Detect which cell encompasses the target text, then output its [x, y] center coordinate. 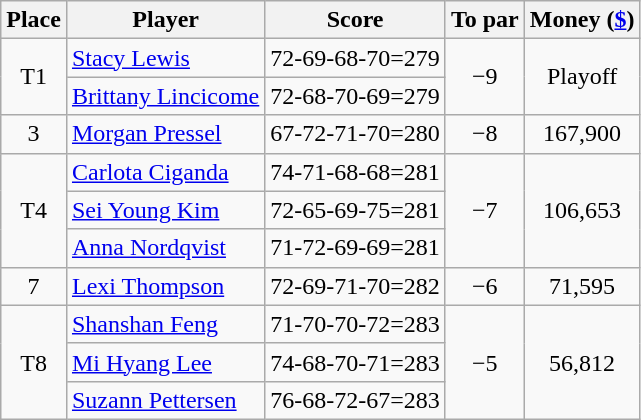
T4 [34, 210]
Mi Hyang Lee [165, 362]
167,900 [582, 134]
−9 [484, 77]
Money ($) [582, 20]
3 [34, 134]
−5 [484, 362]
Stacy Lewis [165, 58]
72-65-69-75=281 [356, 210]
Anna Nordqvist [165, 248]
106,653 [582, 210]
72-69-68-70=279 [356, 58]
Brittany Lincicome [165, 96]
−6 [484, 286]
71-72-69-69=281 [356, 248]
Suzann Pettersen [165, 400]
72-69-71-70=282 [356, 286]
67-72-71-70=280 [356, 134]
T1 [34, 77]
71,595 [582, 286]
Sei Young Kim [165, 210]
−8 [484, 134]
Carlota Ciganda [165, 172]
Shanshan Feng [165, 324]
7 [34, 286]
Lexi Thompson [165, 286]
71-70-70-72=283 [356, 324]
To par [484, 20]
76-68-72-67=283 [356, 400]
T8 [34, 362]
−7 [484, 210]
Morgan Pressel [165, 134]
Player [165, 20]
Place [34, 20]
Playoff [582, 77]
74-71-68-68=281 [356, 172]
56,812 [582, 362]
72-68-70-69=279 [356, 96]
74-68-70-71=283 [356, 362]
Score [356, 20]
